Capture the cell that displays the provided text and extract its [X, Y] central coordinate. 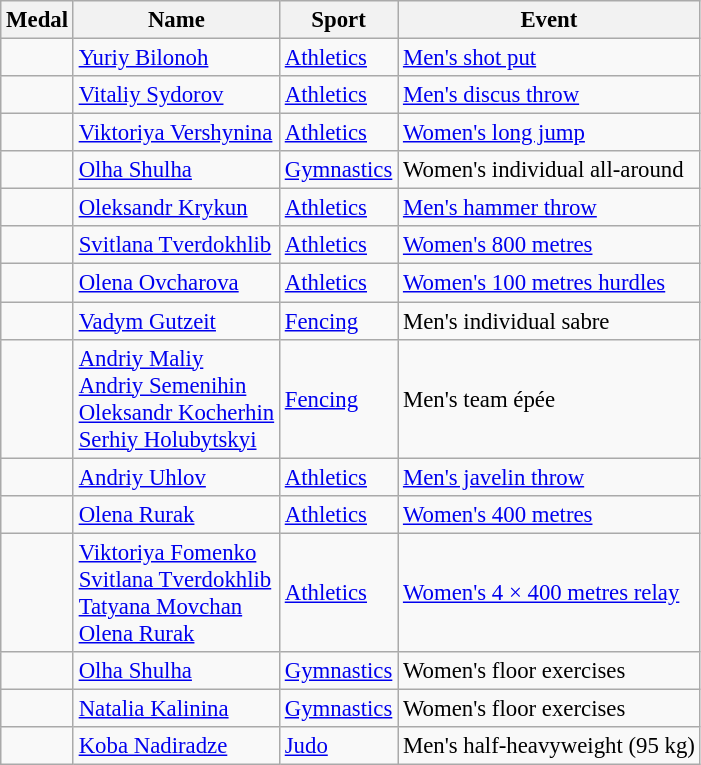
Natalia Kalinina [176, 708]
Viktoriya Vershynina [176, 133]
Oleksandr Krykun [176, 208]
Women's 400 metres [550, 514]
Men's hammer throw [550, 208]
Olena Rurak [176, 514]
Men's team épée [550, 398]
Olena Ovcharova [176, 283]
Vitaliy Sydorov [176, 95]
Andriy Uhlov [176, 477]
Men's half-heavyweight (95 kg) [550, 746]
Svitlana Tverdokhlib [176, 245]
Men's shot put [550, 58]
Sport [338, 20]
Vadym Gutzeit [176, 321]
Men's discus throw [550, 95]
Event [550, 20]
Women's 800 metres [550, 245]
Name [176, 20]
Medal [38, 20]
Women's individual all-around [550, 170]
Women's long jump [550, 133]
Judo [338, 746]
Men's javelin throw [550, 477]
Andriy MaliyAndriy SemenihinOleksandr KocherhinSerhiy Holubytskyi [176, 398]
Koba Nadiradze [176, 746]
Viktoriya FomenkoSvitlana TverdokhlibTatyana MovchanOlena Rurak [176, 592]
Men's individual sabre [550, 321]
Women's 4 × 400 metres relay [550, 592]
Yuriy Bilonoh [176, 58]
Women's 100 metres hurdles [550, 283]
